Output the (x, y) coordinate of the center of the cell containing the given text.  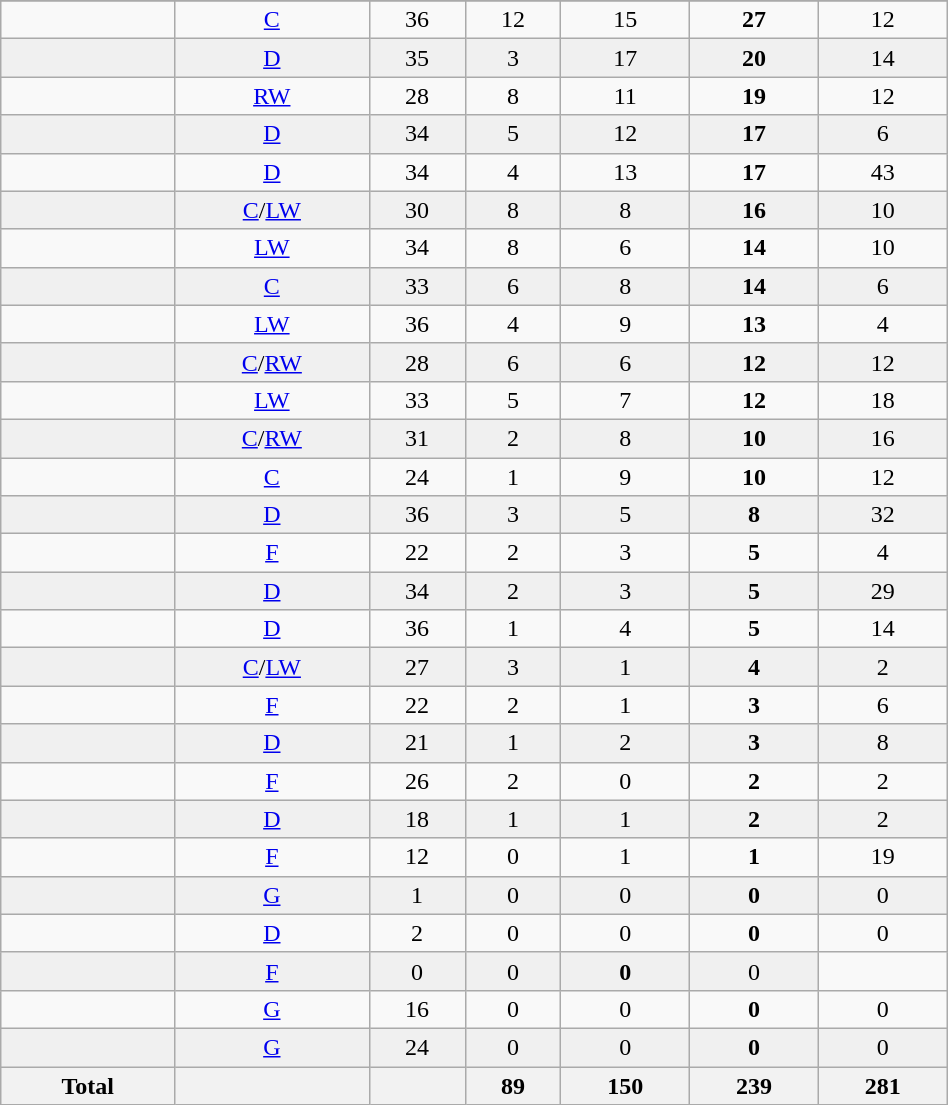
31 (417, 438)
21 (417, 743)
20 (754, 58)
239 (754, 1085)
26 (417, 781)
43 (882, 172)
RW (272, 96)
11 (626, 96)
15 (626, 20)
7 (626, 400)
89 (513, 1085)
Total (88, 1085)
281 (882, 1085)
32 (882, 515)
30 (417, 210)
150 (626, 1085)
35 (417, 58)
29 (882, 591)
